Return the (x, y) coordinate for the center point of the cell that contains the specified text.  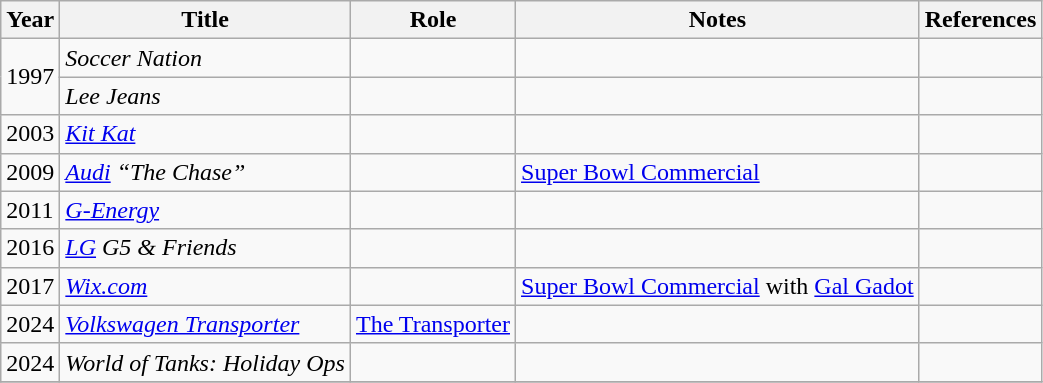
Notes (718, 20)
G-Energy (206, 210)
2011 (30, 210)
Wix.com (206, 286)
Role (432, 20)
Title (206, 20)
Lee Jeans (206, 96)
Volkswagen Transporter (206, 324)
World of Tanks: Holiday Ops (206, 362)
Super Bowl Commercial (718, 172)
Audi “The Chase” (206, 172)
Kit Kat (206, 134)
LG G5 & Friends (206, 248)
2017 (30, 286)
2016 (30, 248)
Super Bowl Commercial with Gal Gadot (718, 286)
1997 (30, 77)
2009 (30, 172)
Year (30, 20)
Soccer Nation (206, 58)
References (980, 20)
2003 (30, 134)
The Transporter (432, 324)
